Scan for the cell matching the given text and deliver its (X, Y) coordinate at center. 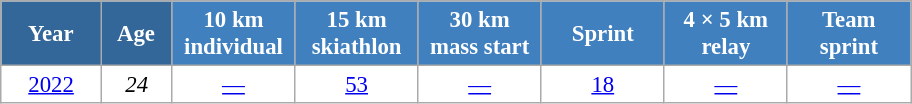
24 (136, 85)
53 (356, 85)
18 (602, 85)
15 km skiathlon (356, 34)
4 × 5 km relay (726, 34)
10 km individual (234, 34)
Age (136, 34)
Year (52, 34)
Team sprint (848, 34)
30 km mass start (480, 34)
Sprint (602, 34)
2022 (52, 85)
